Find where the given text appears and provide that cell's center as [X, Y] coordinate. 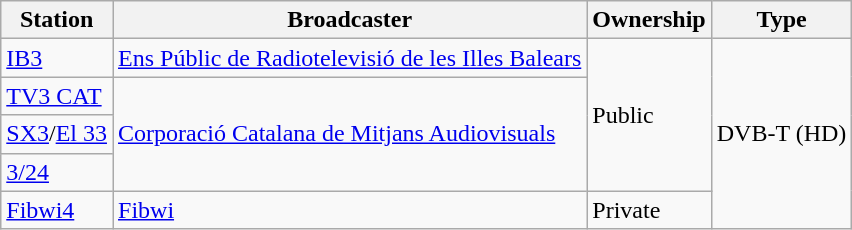
TV3 CAT [57, 96]
Fibwi4 [57, 210]
3/24 [57, 172]
Public [649, 115]
Private [649, 210]
Broadcaster [349, 20]
DVB-T (HD) [782, 134]
Station [57, 20]
Type [782, 20]
Fibwi [349, 210]
Ens Públic de Radiotelevisió de les Illes Balears [349, 58]
Corporació Catalana de Mitjans Audiovisuals [349, 134]
Ownership [649, 20]
IB3 [57, 58]
SX3/El 33 [57, 134]
